Locate the cell with the specified text and output its (X, Y) center coordinate. 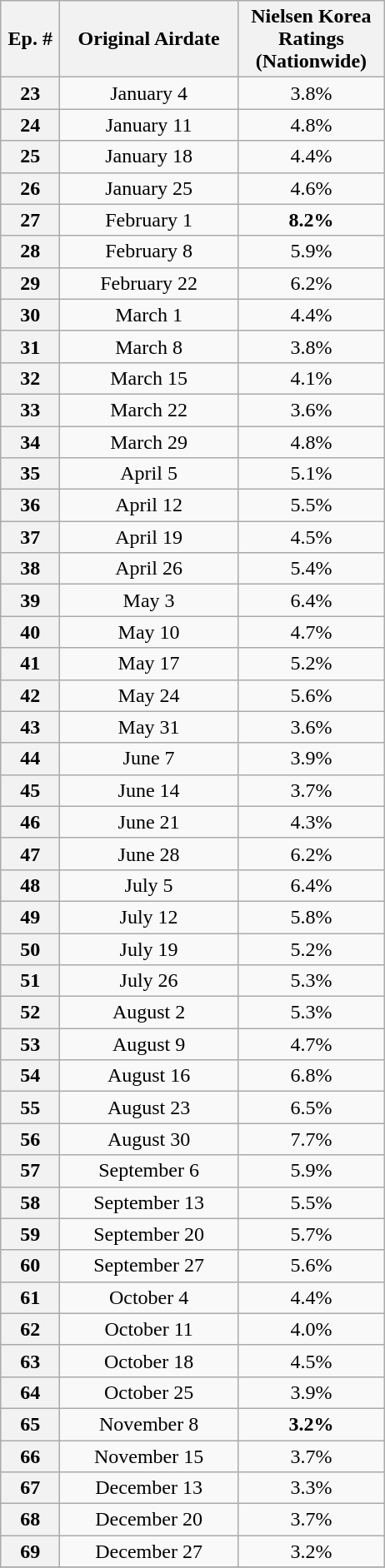
44 (30, 759)
42 (30, 695)
April 26 (149, 569)
November 15 (149, 1456)
September 6 (149, 1171)
May 17 (149, 664)
23 (30, 93)
4.3% (311, 822)
24 (30, 125)
Nielsen Korea Ratings (Nationwide) (311, 39)
August 2 (149, 1013)
34 (30, 442)
May 24 (149, 695)
December 27 (149, 1551)
February 22 (149, 283)
57 (30, 1171)
5.8% (311, 917)
54 (30, 1076)
July 19 (149, 948)
50 (30, 948)
62 (30, 1329)
October 11 (149, 1329)
Original Airdate (149, 39)
33 (30, 410)
63 (30, 1361)
5.1% (311, 474)
4.6% (311, 188)
29 (30, 283)
6.5% (311, 1108)
August 30 (149, 1139)
March 8 (149, 346)
June 7 (149, 759)
January 18 (149, 157)
September 27 (149, 1266)
69 (30, 1551)
43 (30, 727)
35 (30, 474)
38 (30, 569)
October 25 (149, 1392)
March 1 (149, 315)
January 11 (149, 125)
3.3% (311, 1488)
58 (30, 1202)
65 (30, 1424)
September 20 (149, 1234)
October 18 (149, 1361)
June 21 (149, 822)
May 31 (149, 727)
November 8 (149, 1424)
67 (30, 1488)
49 (30, 917)
40 (30, 632)
January 25 (149, 188)
52 (30, 1013)
December 20 (149, 1520)
February 8 (149, 251)
60 (30, 1266)
March 29 (149, 442)
7.7% (311, 1139)
March 15 (149, 378)
April 12 (149, 505)
53 (30, 1044)
59 (30, 1234)
51 (30, 981)
26 (30, 188)
June 28 (149, 854)
Ep. # (30, 39)
4.0% (311, 1329)
March 22 (149, 410)
36 (30, 505)
28 (30, 251)
July 12 (149, 917)
5.7% (311, 1234)
April 19 (149, 537)
46 (30, 822)
August 9 (149, 1044)
February 1 (149, 220)
32 (30, 378)
8.2% (311, 220)
41 (30, 664)
56 (30, 1139)
6.8% (311, 1076)
61 (30, 1297)
47 (30, 854)
37 (30, 537)
May 3 (149, 600)
39 (30, 600)
May 10 (149, 632)
June 14 (149, 790)
July 5 (149, 885)
30 (30, 315)
66 (30, 1456)
September 13 (149, 1202)
December 13 (149, 1488)
October 4 (149, 1297)
27 (30, 220)
April 5 (149, 474)
55 (30, 1108)
45 (30, 790)
64 (30, 1392)
July 26 (149, 981)
48 (30, 885)
August 16 (149, 1076)
25 (30, 157)
January 4 (149, 93)
68 (30, 1520)
5.4% (311, 569)
August 23 (149, 1108)
4.1% (311, 378)
31 (30, 346)
